Pinpoint the cell where the given text exists, returning its (x, y) midpoint coordinate. 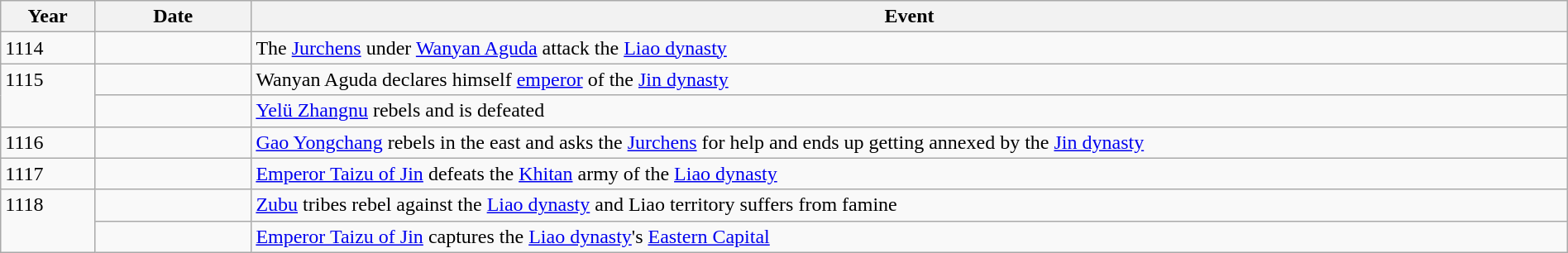
Year (48, 17)
1118 (48, 221)
Yelü Zhangnu rebels and is defeated (910, 111)
Wanyan Aguda declares himself emperor of the Jin dynasty (910, 79)
Zubu tribes rebel against the Liao dynasty and Liao territory suffers from famine (910, 205)
Event (910, 17)
1115 (48, 95)
Gao Yongchang rebels in the east and asks the Jurchens for help and ends up getting annexed by the Jin dynasty (910, 142)
Emperor Taizu of Jin captures the Liao dynasty's Eastern Capital (910, 236)
Emperor Taizu of Jin defeats the Khitan army of the Liao dynasty (910, 174)
1114 (48, 48)
The Jurchens under Wanyan Aguda attack the Liao dynasty (910, 48)
1116 (48, 142)
Date (172, 17)
1117 (48, 174)
